Pinpoint the cell where the given text exists, returning its [x, y] midpoint coordinate. 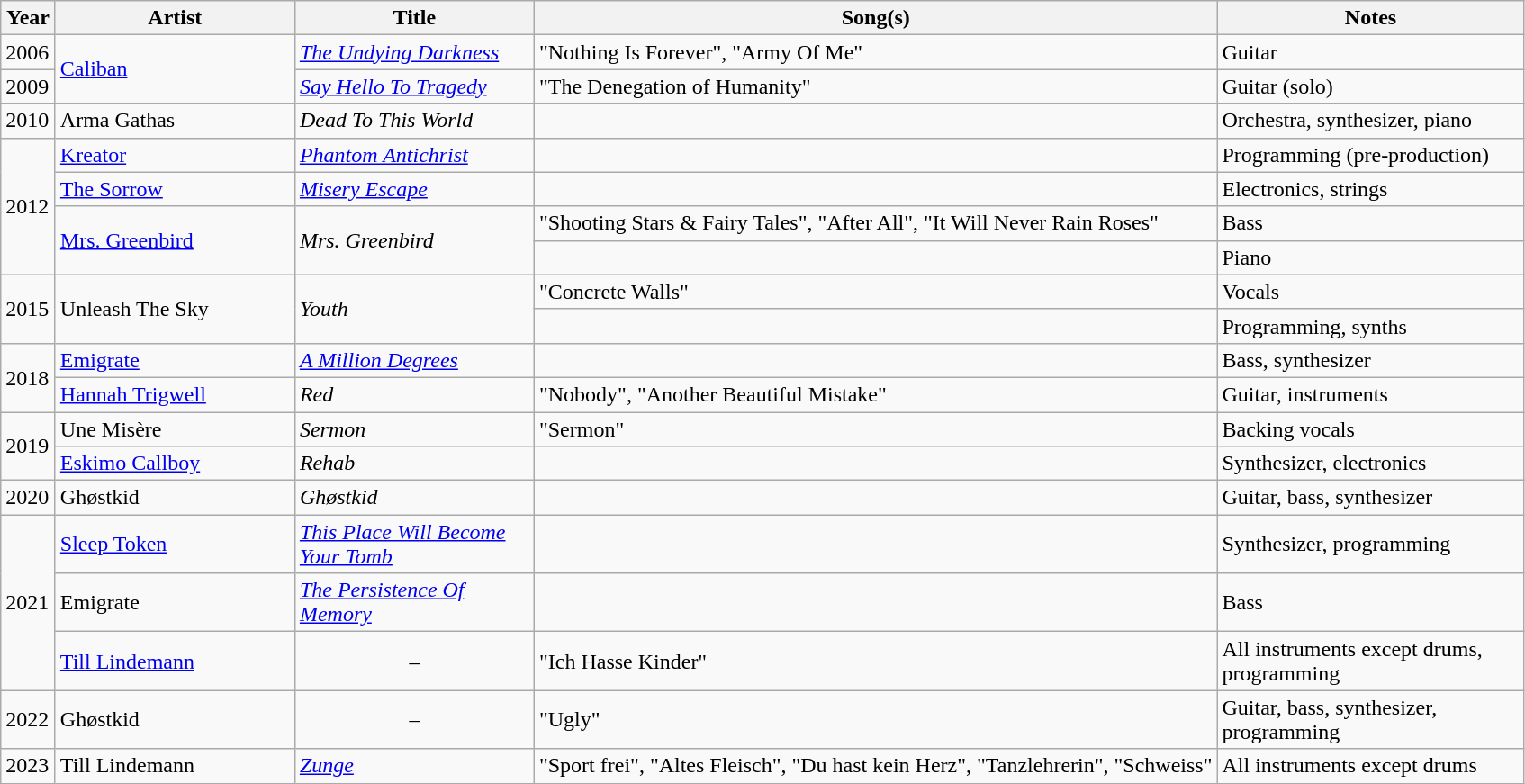
Rehab [414, 464]
Synthesizer, electronics [1370, 464]
2006 [29, 52]
"Shooting Stars & Fairy Tales", "After All", "It Will Never Rain Roses" [875, 223]
Unleash The Sky [175, 309]
2022 [29, 720]
Zunge [414, 766]
Dead To This World [414, 121]
The Sorrow [175, 189]
Phantom Antichrist [414, 155]
Guitar, bass, synthesizer, programming [1370, 720]
Une Misère [175, 429]
Arma Gathas [175, 121]
Misery Escape [414, 189]
2018 [29, 377]
Youth [414, 309]
A Million Degrees [414, 360]
Notes [1370, 18]
Orchestra, synthesizer, piano [1370, 121]
2009 [29, 86]
Guitar (solo) [1370, 86]
"Ugly" [875, 720]
"Nobody", "Another Beautiful Mistake" [875, 394]
Eskimo Callboy [175, 464]
Caliban [175, 69]
Synthesizer, programming [1370, 544]
Artist [175, 18]
Bass, synthesizer [1370, 360]
2020 [29, 498]
Song(s) [875, 18]
This Place Will Become Your Tomb [414, 544]
All instruments except drums, programming [1370, 661]
2023 [29, 766]
"Sermon" [875, 429]
Red [414, 394]
2010 [29, 121]
Hannah Trigwell [175, 394]
Vocals [1370, 292]
Title [414, 18]
"Ich Hasse Kinder" [875, 661]
Electronics, strings [1370, 189]
All instruments except drums [1370, 766]
Programming, synths [1370, 326]
"Concrete Walls" [875, 292]
"The Denegation of Humanity" [875, 86]
Guitar, bass, synthesizer [1370, 498]
2012 [29, 206]
Say Hello To Tragedy [414, 86]
2019 [29, 446]
Programming (pre-production) [1370, 155]
Piano [1370, 257]
Sleep Token [175, 544]
Kreator [175, 155]
"Sport frei", "Altes Fleisch", "Du hast kein Herz", "Tanzlehrerin", "Schweiss" [875, 766]
Backing vocals [1370, 429]
The Persistence Of Memory [414, 603]
The Undying Darkness [414, 52]
Guitar, instruments [1370, 394]
"Nothing Is Forever", "Army Of Me" [875, 52]
2021 [29, 603]
2015 [29, 309]
Year [29, 18]
Sermon [414, 429]
Guitar [1370, 52]
